Scan for the cell matching the given text and deliver its (x, y) coordinate at center. 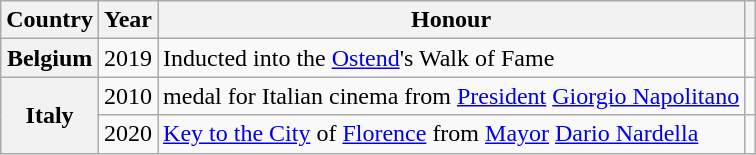
2019 (128, 58)
Key to the City of Florence from Mayor Dario Nardella (452, 134)
Belgium (50, 58)
Country (50, 20)
medal for Italian cinema from President Giorgio Napolitano (452, 96)
Honour (452, 20)
2020 (128, 134)
Year (128, 20)
2010 (128, 96)
Inducted into the Ostend's Walk of Fame (452, 58)
Italy (50, 115)
